Extract the [X, Y] coordinate from the center of the cell holding the provided text.  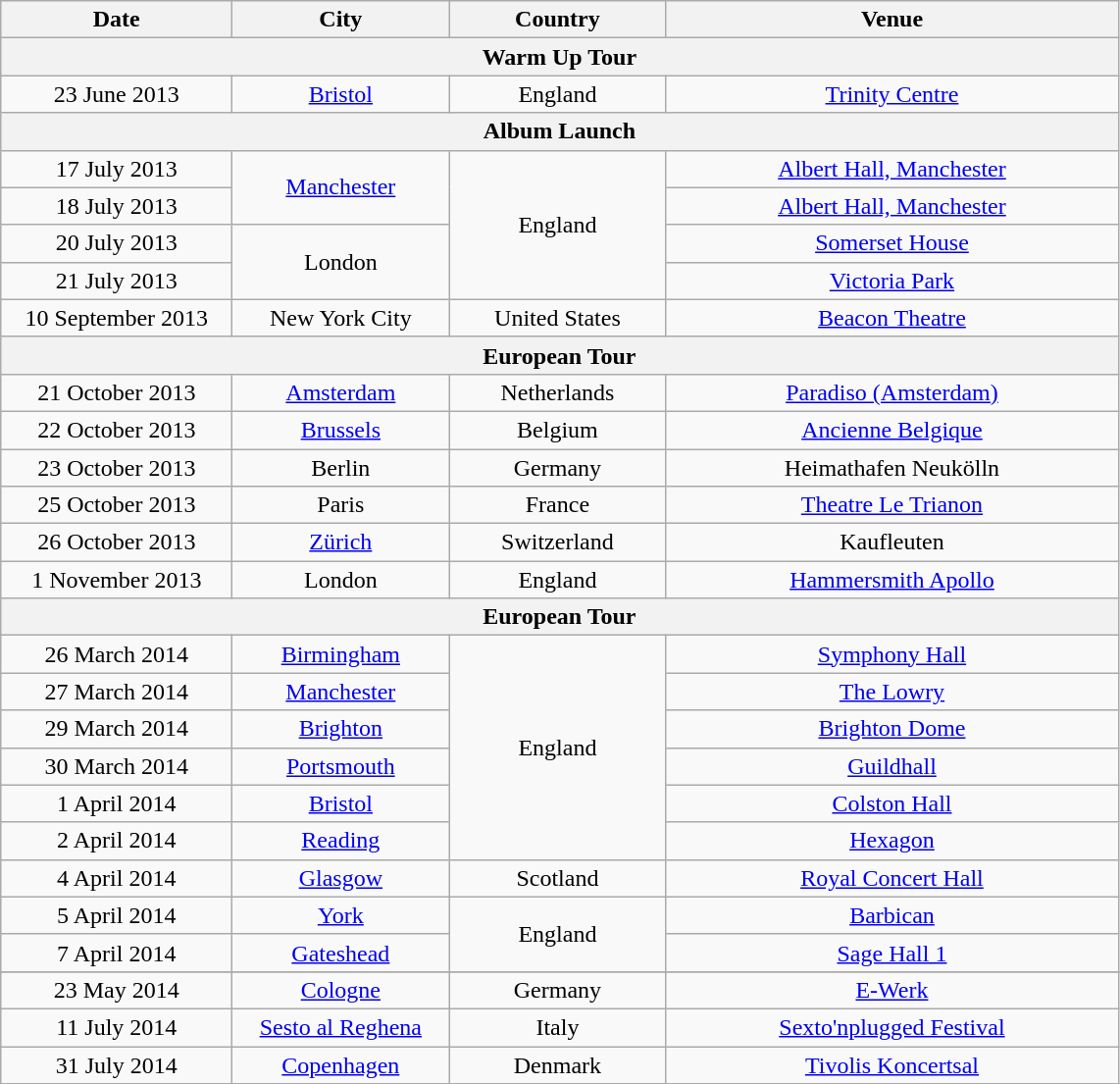
York [341, 915]
29 March 2014 [117, 729]
Ancienne Belgique [892, 430]
Birmingham [341, 654]
2 April 2014 [117, 841]
Brussels [341, 430]
7 April 2014 [117, 953]
Amsterdam [341, 392]
5 April 2014 [117, 915]
Reading [341, 841]
4 April 2014 [117, 878]
Netherlands [557, 392]
Sage Hall 1 [892, 953]
Country [557, 20]
Somerset House [892, 243]
Album Launch [559, 131]
17 July 2013 [117, 169]
25 October 2013 [117, 505]
31 July 2014 [117, 1064]
The Lowry [892, 692]
20 July 2013 [117, 243]
Switzerland [557, 542]
Kaufleuten [892, 542]
E-Werk [892, 990]
1 November 2013 [117, 580]
22 October 2013 [117, 430]
Venue [892, 20]
Glasgow [341, 878]
18 July 2013 [117, 206]
Paradiso (Amsterdam) [892, 392]
26 March 2014 [117, 654]
Date [117, 20]
11 July 2014 [117, 1027]
Royal Concert Hall [892, 878]
Denmark [557, 1064]
Sexto'nplugged Festival [892, 1027]
Symphony Hall [892, 654]
Zürich [341, 542]
Warm Up Tour [559, 57]
Berlin [341, 468]
21 October 2013 [117, 392]
Barbican [892, 915]
10 September 2013 [117, 318]
30 March 2014 [117, 766]
City [341, 20]
Tivolis Koncertsal [892, 1064]
Trinity Centre [892, 94]
23 October 2013 [117, 468]
Heimathafen Neukölln [892, 468]
26 October 2013 [117, 542]
Theatre Le Trianon [892, 505]
23 May 2014 [117, 990]
Beacon Theatre [892, 318]
Gateshead [341, 953]
Sesto al Reghena [341, 1027]
Scotland [557, 878]
Copenhagen [341, 1064]
Brighton Dome [892, 729]
27 March 2014 [117, 692]
Hammersmith Apollo [892, 580]
Hexagon [892, 841]
Belgium [557, 430]
Brighton [341, 729]
1 April 2014 [117, 803]
France [557, 505]
Guildhall [892, 766]
Paris [341, 505]
Cologne [341, 990]
Portsmouth [341, 766]
Victoria Park [892, 281]
Italy [557, 1027]
New York City [341, 318]
Colston Hall [892, 803]
United States [557, 318]
21 July 2013 [117, 281]
23 June 2013 [117, 94]
